Detect which cell encompasses the target text, then output its [X, Y] center coordinate. 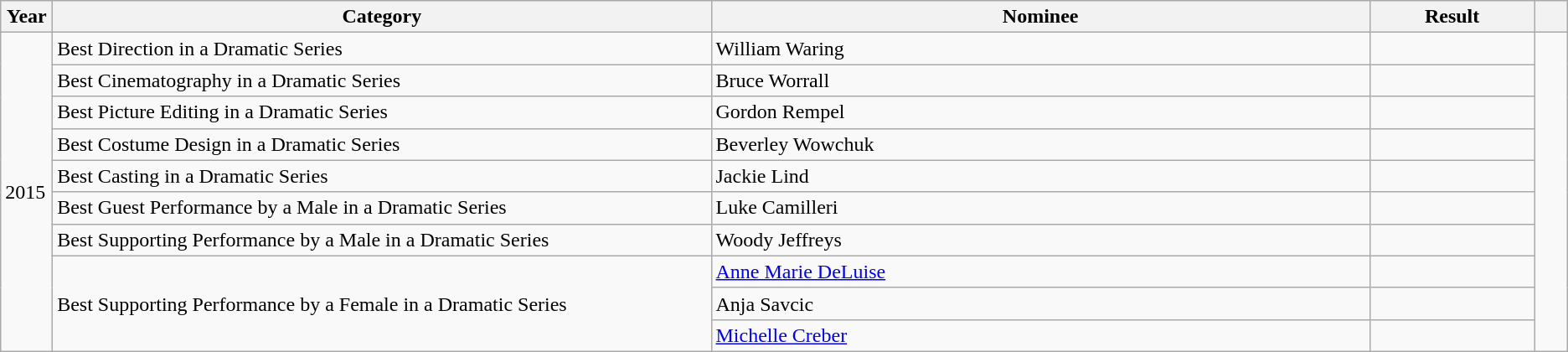
Best Guest Performance by a Male in a Dramatic Series [382, 208]
Best Picture Editing in a Dramatic Series [382, 112]
Luke Camilleri [1040, 208]
Nominee [1040, 17]
Best Supporting Performance by a Female in a Dramatic Series [382, 303]
Bruce Worrall [1040, 80]
William Waring [1040, 49]
Michelle Creber [1040, 335]
Jackie Lind [1040, 176]
Anja Savcic [1040, 303]
Best Cinematography in a Dramatic Series [382, 80]
Best Direction in a Dramatic Series [382, 49]
Woody Jeffreys [1040, 240]
Result [1452, 17]
Category [382, 17]
Anne Marie DeLuise [1040, 272]
Gordon Rempel [1040, 112]
2015 [27, 193]
Best Supporting Performance by a Male in a Dramatic Series [382, 240]
Best Casting in a Dramatic Series [382, 176]
Year [27, 17]
Best Costume Design in a Dramatic Series [382, 144]
Beverley Wowchuk [1040, 144]
